Pinpoint the cell where the given text exists, returning its [x, y] midpoint coordinate. 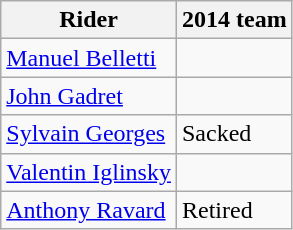
Manuel Belletti [89, 58]
Sacked [234, 134]
Anthony Ravard [89, 210]
John Gadret [89, 96]
Valentin Iglinsky [89, 172]
Rider [89, 20]
Sylvain Georges [89, 134]
Retired [234, 210]
2014 team [234, 20]
